Detect which cell encompasses the target text, then output its (x, y) center coordinate. 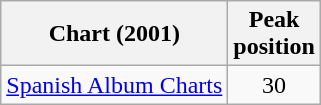
Peakposition (274, 34)
Spanish Album Charts (114, 85)
30 (274, 85)
Chart (2001) (114, 34)
